Return the [X, Y] coordinate for the center point of the cell that contains the specified text.  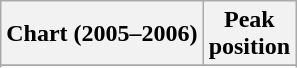
Chart (2005–2006) [102, 34]
Peakposition [249, 34]
